Return the [X, Y] coordinate for the center point of the cell that contains the specified text.  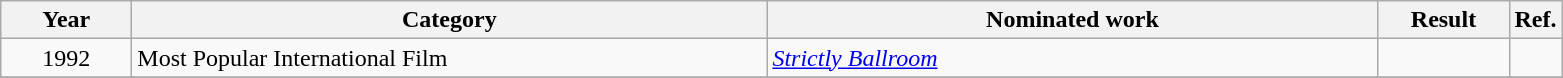
Nominated work [1072, 20]
Result [1444, 20]
Year [66, 20]
Most Popular International Film [450, 58]
1992 [66, 58]
Ref. [1536, 20]
Strictly Ballroom [1072, 58]
Category [450, 20]
